For the text-containing cell, return its midpoint in (x, y) coordinate format. 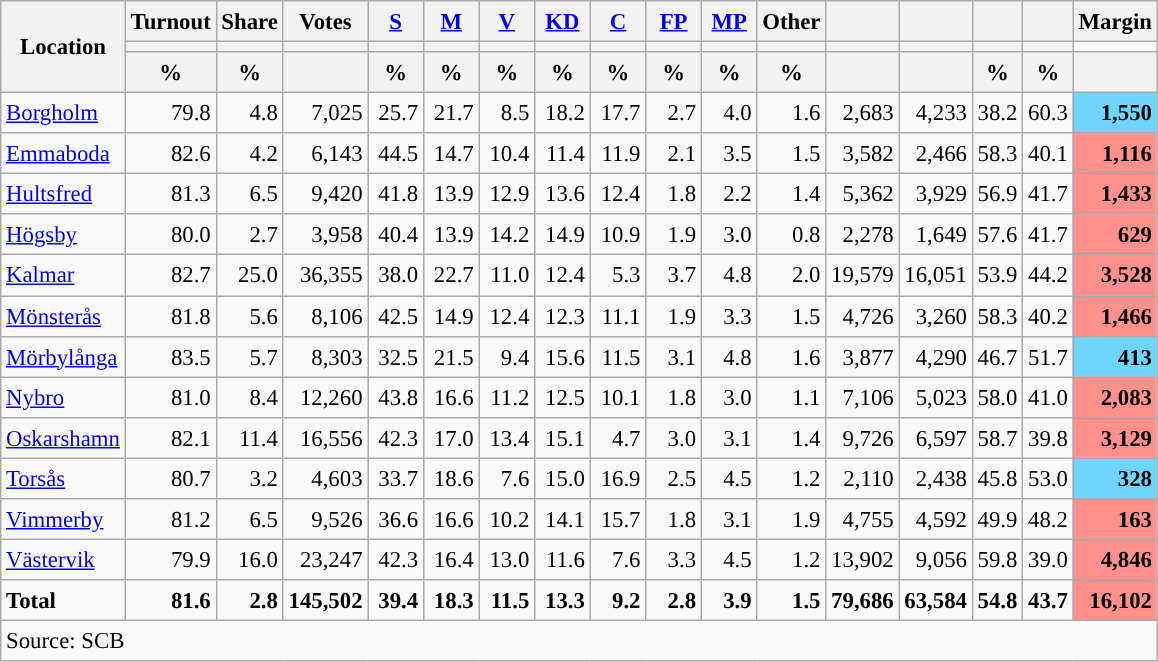
58.7 (997, 438)
9,726 (862, 438)
45.8 (997, 478)
11.2 (507, 398)
44.2 (1048, 276)
3,129 (1115, 438)
1.1 (792, 398)
81.0 (170, 398)
13.6 (563, 194)
32.5 (396, 356)
Emmaboda (63, 154)
Source: SCB (579, 640)
1,466 (1115, 316)
81.3 (170, 194)
Nybro (63, 398)
413 (1115, 356)
9,420 (326, 194)
Other (792, 22)
25.7 (396, 114)
3.7 (674, 276)
81.2 (170, 520)
10.2 (507, 520)
8.5 (507, 114)
11.9 (618, 154)
Share (250, 22)
82.1 (170, 438)
42.5 (396, 316)
1,649 (936, 234)
38.2 (997, 114)
82.6 (170, 154)
14.7 (451, 154)
81.8 (170, 316)
Turnout (170, 22)
Kalmar (63, 276)
79,686 (862, 600)
44.5 (396, 154)
43.8 (396, 398)
16.4 (451, 560)
46.7 (997, 356)
23,247 (326, 560)
56.9 (997, 194)
3,958 (326, 234)
6,597 (936, 438)
13.4 (507, 438)
3.9 (729, 600)
V (507, 22)
17.7 (618, 114)
13.3 (563, 600)
15.6 (563, 356)
21.5 (451, 356)
8,106 (326, 316)
MP (729, 22)
4,846 (1115, 560)
2,083 (1115, 398)
4,726 (862, 316)
79.8 (170, 114)
4,233 (936, 114)
54.8 (997, 600)
3,582 (862, 154)
13,902 (862, 560)
11.6 (563, 560)
17.0 (451, 438)
51.7 (1048, 356)
0.8 (792, 234)
14.1 (563, 520)
22.7 (451, 276)
4,603 (326, 478)
3,877 (862, 356)
C (618, 22)
49.9 (997, 520)
1,550 (1115, 114)
Torsås (63, 478)
36.6 (396, 520)
2.1 (674, 154)
Vimmerby (63, 520)
8.4 (250, 398)
2.5 (674, 478)
18.3 (451, 600)
43.7 (1048, 600)
79.9 (170, 560)
10.9 (618, 234)
5.6 (250, 316)
11.0 (507, 276)
9.2 (618, 600)
16.0 (250, 560)
6,143 (326, 154)
M (451, 22)
14.2 (507, 234)
9,056 (936, 560)
40.2 (1048, 316)
S (396, 22)
39.0 (1048, 560)
1,116 (1115, 154)
3.5 (729, 154)
3,260 (936, 316)
2,683 (862, 114)
12.9 (507, 194)
7,025 (326, 114)
2,466 (936, 154)
Hultsfred (63, 194)
18.6 (451, 478)
25.0 (250, 276)
Votes (326, 22)
2,110 (862, 478)
16,556 (326, 438)
10.4 (507, 154)
39.8 (1048, 438)
15.1 (563, 438)
629 (1115, 234)
5,023 (936, 398)
13.0 (507, 560)
Mörbylånga (63, 356)
16,102 (1115, 600)
40.4 (396, 234)
2.0 (792, 276)
81.6 (170, 600)
9,526 (326, 520)
15.0 (563, 478)
4,290 (936, 356)
3,528 (1115, 276)
5.3 (618, 276)
10.1 (618, 398)
12,260 (326, 398)
4,755 (862, 520)
3.2 (250, 478)
48.2 (1048, 520)
4,592 (936, 520)
3,929 (936, 194)
39.4 (396, 600)
Högsby (63, 234)
16,051 (936, 276)
Västervik (63, 560)
15.7 (618, 520)
57.6 (997, 234)
8,303 (326, 356)
328 (1115, 478)
2.2 (729, 194)
80.7 (170, 478)
38.0 (396, 276)
Margin (1115, 22)
18.2 (563, 114)
19,579 (862, 276)
Borgholm (63, 114)
16.9 (618, 478)
82.7 (170, 276)
Oskarshamn (63, 438)
KD (563, 22)
33.7 (396, 478)
80.0 (170, 234)
12.5 (563, 398)
Mönsterås (63, 316)
63,584 (936, 600)
21.7 (451, 114)
83.5 (170, 356)
145,502 (326, 600)
9.4 (507, 356)
Location (63, 47)
5.7 (250, 356)
1,433 (1115, 194)
7,106 (862, 398)
4.7 (618, 438)
36,355 (326, 276)
2,278 (862, 234)
41.0 (1048, 398)
53.9 (997, 276)
60.3 (1048, 114)
58.0 (997, 398)
11.1 (618, 316)
4.2 (250, 154)
40.1 (1048, 154)
12.3 (563, 316)
163 (1115, 520)
53.0 (1048, 478)
59.8 (997, 560)
5,362 (862, 194)
Total (63, 600)
2,438 (936, 478)
4.0 (729, 114)
41.8 (396, 194)
FP (674, 22)
